Provide the (x, y) coordinate of the cell's center where the given text is located.  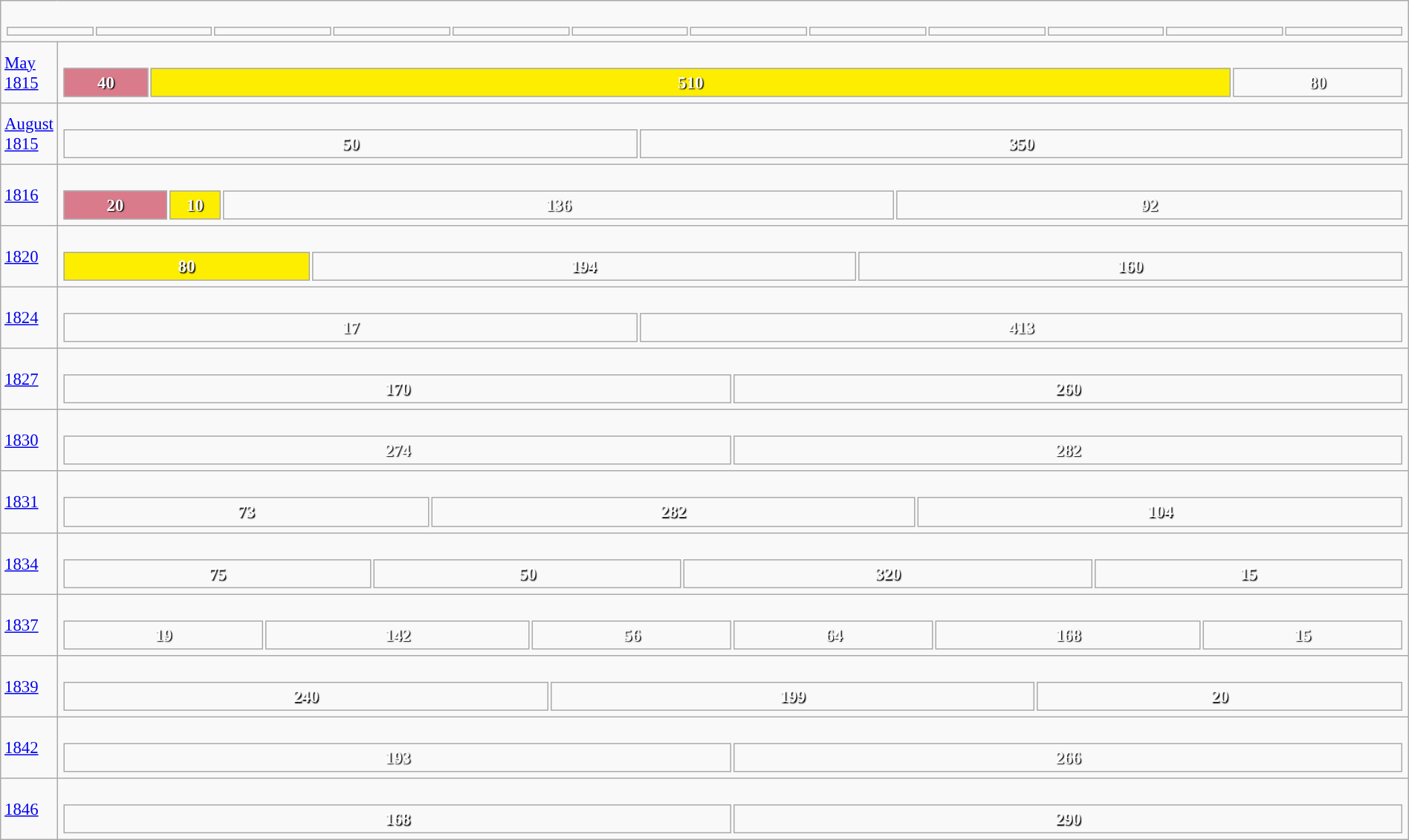
1846 (29, 810)
73 (245, 512)
1839 (29, 686)
170 260 (733, 379)
170 (397, 389)
17 (351, 328)
510 (690, 82)
193 266 (733, 747)
290 (1069, 818)
274 (397, 450)
75 (217, 573)
10 (195, 205)
350 (1021, 144)
142 (398, 634)
193 (397, 758)
104 (1160, 512)
20 10 136 92 (733, 195)
40 (106, 82)
168 290 (733, 810)
320 (888, 573)
1827 (29, 379)
1830 (29, 441)
194 (583, 266)
92 (1149, 205)
80 194 160 (733, 257)
75 50 320 15 (733, 563)
1820 (29, 257)
May 1815 (29, 73)
199 (792, 697)
August 1815 (29, 134)
73 282 104 (733, 502)
1842 (29, 747)
1824 (29, 318)
50 350 (733, 134)
413 (1021, 328)
19 (163, 634)
160 (1130, 266)
1831 (29, 502)
40 510 80 (733, 73)
260 (1069, 389)
136 (559, 205)
56 (632, 634)
266 (1069, 758)
64 (834, 634)
1816 (29, 195)
19 142 56 64 168 15 (733, 625)
17 413 (733, 318)
1837 (29, 625)
1834 (29, 563)
240 199 20 (733, 686)
240 (305, 697)
274 282 (733, 441)
